Detect which cell encompasses the target text, then output its [X, Y] center coordinate. 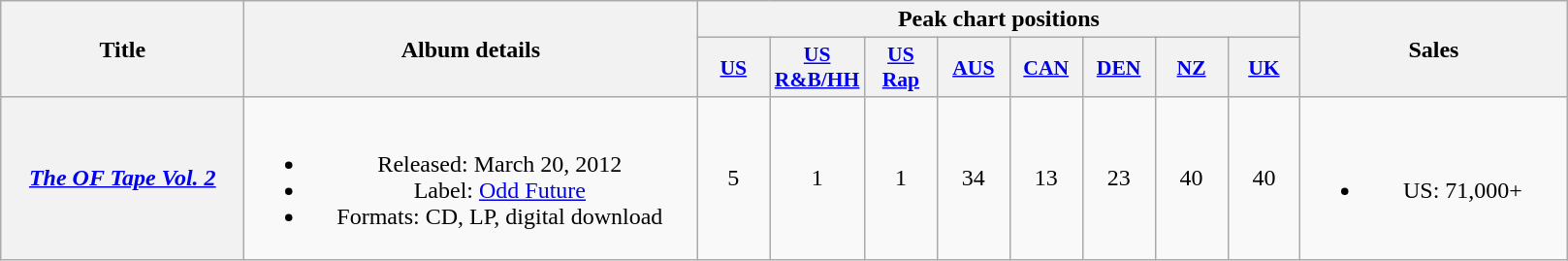
US R&B/HH [817, 68]
Title [122, 49]
23 [1119, 179]
13 [1045, 179]
US: 71,000+ [1433, 179]
CAN [1045, 68]
Peak chart positions [999, 19]
Released: March 20, 2012Label: Odd FutureFormats: CD, LP, digital download [471, 179]
The OF Tape Vol. 2 [122, 179]
USRap [900, 68]
UK [1264, 68]
5 [733, 179]
34 [974, 179]
US [733, 68]
NZ [1191, 68]
AUS [974, 68]
Sales [1433, 49]
Album details [471, 49]
DEN [1119, 68]
